Scan for the cell matching the given text and deliver its [X, Y] coordinate at center. 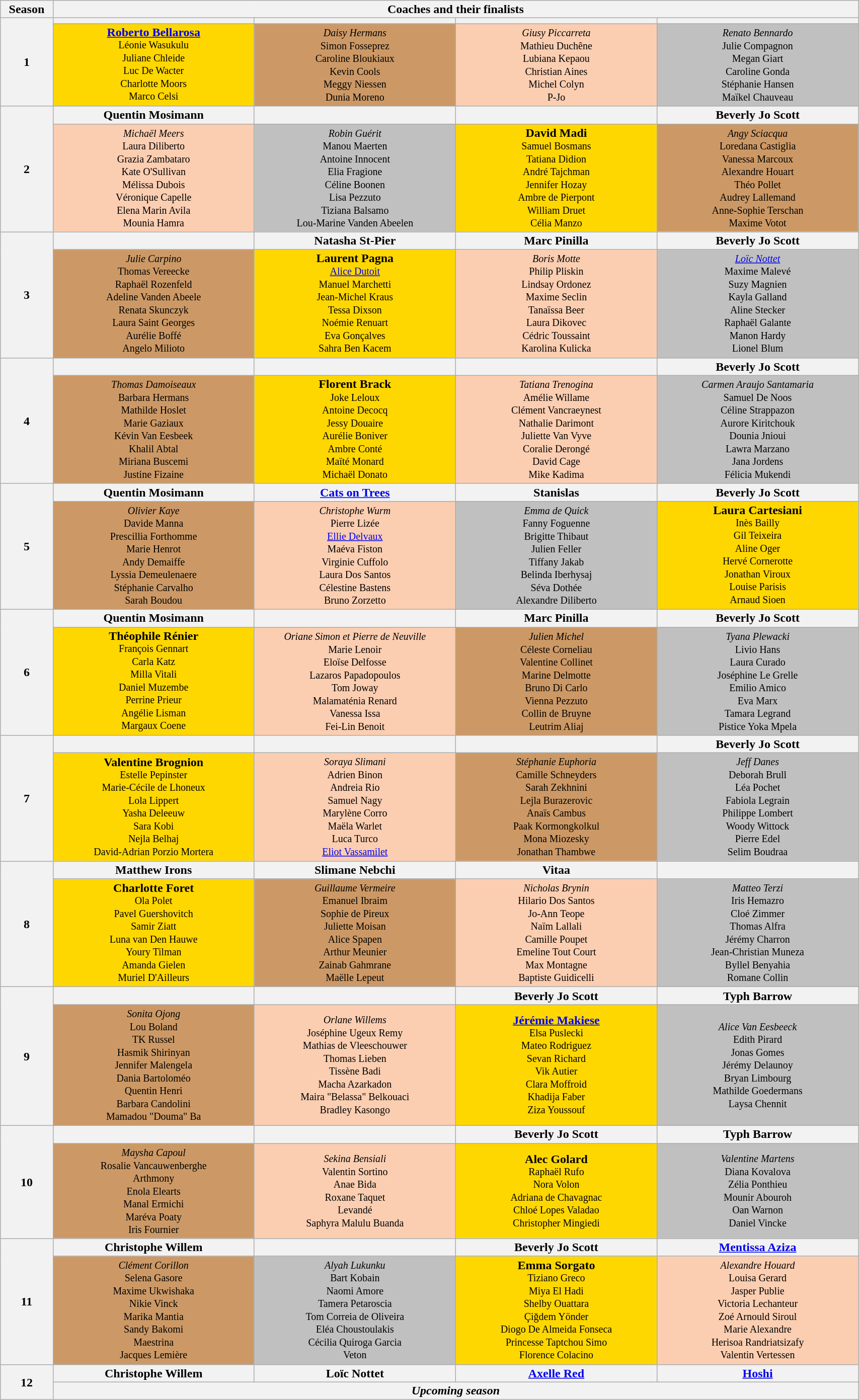
Théophile RénierFrançois GennartCarla KatzMilla VitaliDaniel MuzembePerrine PrieurAngélie LismanMargaux Coene [153, 681]
Season [27, 9]
Carmen Araujo SantamariaSamuel De Noos Céline Strappazon Aurore Kiritchouk Dounia Jnioui Lawra Marzano Jana Jordens Félicia Mukendi [757, 430]
Thomas DamoiseauxBarbara Hermans Mathilde Hoslet Marie Gaziaux Kévin Van EesbeekKhalil Abtal Miriana Buscemi Justine Fizaine [153, 430]
Loïc Nottet [355, 1373]
Jeff DanesDeborah BrullLéa PochetFabiola LegrainPhilippe LombertWoody WittockPierre EdelSelim Boudraa [757, 807]
6 [27, 672]
Laurent Pagna Alice Dutoit Manuel Marchetti Jean-Michel Kraus Tessa Dixson Noémie Renuart Eva Gonçalves Sahra Ben Kacem [355, 304]
Tatiana TrenoginaAmélie Willame Clément Vancraeynest Nathalie Darimont Juliette Van Vyve Coralie Derongé David CageMike Kadima [556, 430]
Valentine BrognionEstelle PepinsterMarie-Cécile de LhoneuxLola LippertYasha DeleeuwSara KobiNejla BelhajDavid-Adrian Porzio Mortera [153, 807]
7 [27, 798]
Renato Bennardo Julie Compagnon Megan Giart Caroline Gonda Stéphanie HansenMaïkel Chauveau [757, 65]
1 [27, 62]
Sekina BensialiValentin SortinoAnae BidaRoxane TaquetLevandéSaphyra Malulu Buanda [355, 1191]
Roberto Bellarosa Léonie Wasukulu Juliane Chleide Luc De Wacter Charlotte Moors Marco Celsi [153, 65]
Sonita OjongLou BolandTK RusselHasmik ShirinyanJennifer MalengelaDania BartoloméoQuentin HenriBarbara CandoliniMamadou "Douma" Ba [153, 1065]
Loïc NottetMaxime Malevé Suzy Magnien Kayla Galland Aline Stecker Raphaël GalanteManon Hardy Lionel Blum [757, 304]
Maysha CapoulRosalie VancauwenbergheArthmonyEnola EleartsManal ErmichiMaréva PoatyIris Fournier [153, 1191]
Robin GuéritManou Maerten Antoine InnocentElia FragioneCéline Boonen Lisa PezzutoTiziana Balsamo Lou-Marine Vanden Abeelen [355, 178]
3 [27, 295]
Angy SciacquaLoredana CastigliaVanessa Marcoux Alexandre Houart Théo Pollet Audrey Lallemand Anne-Sophie Terschan Maxime Votot [757, 178]
Cats on Trees [355, 492]
Clément CorillonSelena GasoreMaxime UkwishakaNikie VinckMarika MantiaSandy BakomiMaestrinaJacques Lemière [153, 1310]
12 [27, 1382]
Matthew Irons [153, 870]
2 [27, 169]
Vitaa [556, 870]
David MadiSamuel Bosmans Tatiana DidionAndré Tajchman Jennifer Hozay Ambre de PierpontWilliam Druet Célia Manzo [556, 178]
Jérémie MakieseElsa PusleckiMateo RodriguezSevan RichardVik AutierClara MoffroidKhadija FaberZiza Youssouf [556, 1065]
Guillaume VermeireEmanuel IbraimSophie de PireuxJuliette MoisanAlice SpapenArthur MeunierZainab GahmraneMaëlle Lepeut [355, 933]
Valentine MartensDiana KovalovaZélia PonthieuMounir AbourohOan WarnonDaniel Vincke [757, 1191]
Alice Van EesbeeckEdith PirardJonas GomesJérémy DelaunoyBryan LimbourgMathilde GoedermansLaysa Chennit [757, 1065]
Charlotte ForetOla PoletPavel GuershovitchSamir ZiattLuna van Den HauweYoury TilmanAmanda GielenMuriel D'Ailleurs [153, 933]
4 [27, 421]
Boris MottePhilip Pliskin Lindsay Ordonez Maxime Seclin Tanaïssa Beer Laura Dikovec Cédric Toussaint Karolina Kulicka [556, 304]
Mentissa Aziza [757, 1248]
11 [27, 1301]
Soraya SlimaniAdrien BinonAndreia RioSamuel NagyMarylène CorroMaëla WarletLuca TurcoEliot Vassamilet [355, 807]
Emma SorgatoTiziano GrecoMiya El HadiShelby OuattaraÇiğdem YönderDiogo De Almeida FonsecaPrincesse Taptchou SimoFlorence Colacino [556, 1310]
Florent BrackJoke Leloux Antoine Decocq Jessy Douaire Aurélie Boniver Ambre Conté Maïté Monard Michaël Donato [355, 430]
Michaël MeersLaura DilibertoGrazia ZambataroKate O'Sullivan Mélissa DuboisVéronique Capelle Elena Marin Avila Mounia Hamra [153, 178]
Hoshi [757, 1373]
Orlane WillemsJoséphine Ugeux RemyMathias de VleeschouwerThomas LiebenTissène BadiMacha AzarkadonMaira "Belassa" BelkouaciBradley Kasongo [355, 1065]
Coaches and their finalists [456, 9]
5 [27, 546]
Alyah LukunkuBart KobainNaomi AmoreTamera PetarosciaTom Correia de OliveiraEléa ChoustoulakisCécilia Quiroga GarciaVeton [355, 1310]
Giusy Piccarreta Mathieu Duchêne Lubiana Kepaou Christian Aines Michel Colyn P-Jo [556, 65]
Olivier KayeDavide MannaPrescillia ForthommeMarie HenrotAndy DemaiffeLyssia DemeulenaereStéphanie CarvalhoSarah Boudou [153, 555]
Julie CarpinoThomas Vereecke Raphaël Rozenfeld Adeline Vanden Abeele Renata Skunczyk Laura Saint Georges Aurélie Boffé Angelo Milioto [153, 304]
Natasha St-Pier [355, 240]
8 [27, 924]
Daisy Hermans Simon Fosseprez Caroline Bloukiaux Kevin Cools Meggy Niessen Dunia Moreno [355, 65]
Laura CartesianiInès BaillyGil TeixeiraAline OgerHervé CornerotteJonathan VirouxLouise ParisisArnaud Sioen [757, 555]
9 [27, 1056]
Emma de QuickFanny FoguenneBrigitte ThibautJulien FellerTiffany JakabBelinda IberhysajSéva DothéeAlexandre Diliberto [556, 555]
Oriane Simon et Pierre de NeuvilleMarie LenoirEloïse DelfosseLazaros PapadopoulosTom JowayMalamaténia RenardVanessa IssaFei-Lin Benoit [355, 681]
10 [27, 1182]
Alexandre HouardLouisa GerardJasper PublieVictoria LechanteurZoé Arnould SiroulMarie AlexandreHerisoa RandriatsizafyValentin Vertessen [757, 1310]
Alec GolardRaphaël RufoNora VolonAdriana de ChavagnacChloé Lopes ValadaoChristopher Mingiedi [556, 1191]
Slimane Nebchi [355, 870]
Upcoming season [456, 1390]
Julien MichelCéleste CorneliauValentine CollinetMarine DelmotteBruno Di CarloVienna PezzutoCollin de BruyneLeutrim Aliaj [556, 681]
Axelle Red [556, 1373]
Matteo TerziIris HemazroCloé ZimmerThomas AlfraJérémy CharronJean-Christian MunezaByllel BenyahiaRomane Collin [757, 933]
Christophe WurmPierre LizéeEllie DelvauxMaéva FistonVirginie CuffoloLaura Dos SantosCélestine BastensBruno Zorzetto [355, 555]
Stéphanie EuphoriaCamille SchneydersSarah ZekhniniLejla BurazerovicAnaïs CambusPaak KormongkolkulMona MiozeskyJonathan Thambwe [556, 807]
Tyana PlewackiLivio HansLaura CuradoJoséphine Le GrelleEmilio AmicoEva MarxTamara LegrandPistice Yoka Mpela [757, 681]
Stanislas [556, 492]
Nicholas BryninHilario Dos SantosJo-Ann TeopeNaïm LallaliCamille PoupetEmeline Tout CourtMax MontagneBaptiste Guidicelli [556, 933]
